Scan for the cell matching the given text and deliver its [X, Y] coordinate at center. 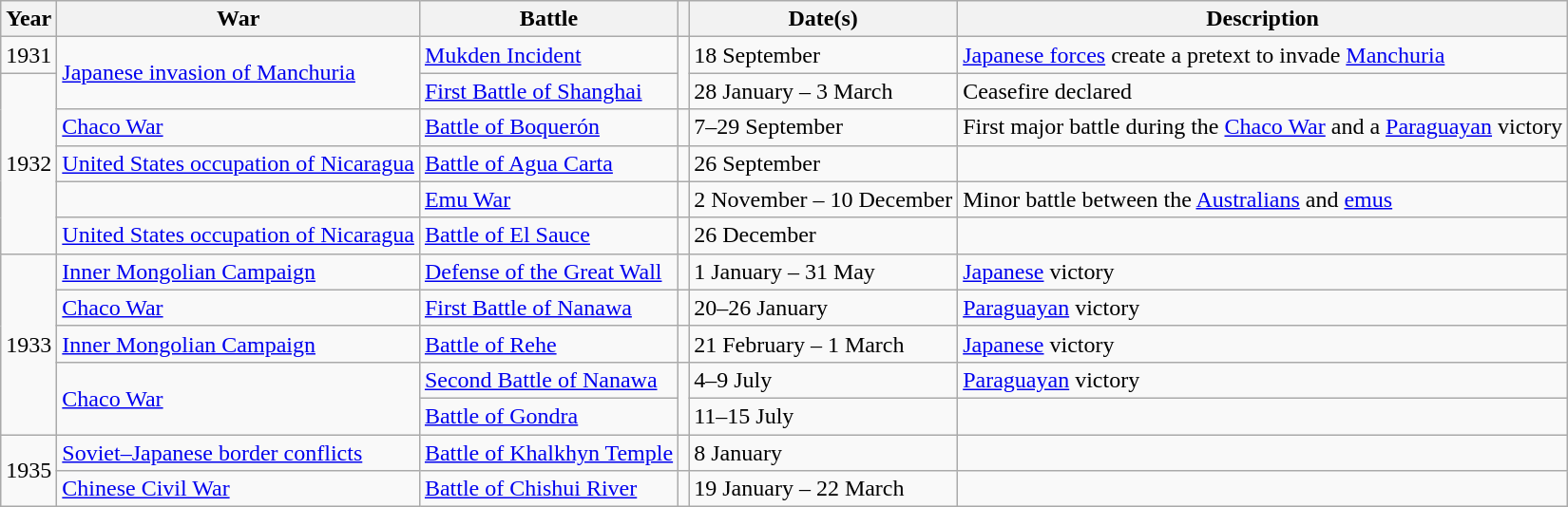
Description [1263, 19]
First major battle during the Chaco War and a Paraguayan victory [1263, 127]
Second Battle of Nanawa [548, 380]
Battle of El Sauce [548, 235]
26 December [823, 235]
2 November – 10 December [823, 199]
Japanese forces create a pretext to invade Manchuria [1263, 55]
Japanese invasion of Manchuria [239, 73]
Battle [548, 19]
First Battle of Nanawa [548, 308]
Battle of Gondra [548, 416]
Mukden Incident [548, 55]
Battle of Khalkhyn Temple [548, 453]
1931 [29, 55]
Battle of Rehe [548, 344]
Battle of Agua Carta [548, 163]
Ceasefire declared [1263, 91]
Soviet–Japanese border conflicts [239, 453]
20–26 January [823, 308]
1933 [29, 344]
21 February – 1 March [823, 344]
Chinese Civil War [239, 489]
19 January – 22 March [823, 489]
1 January – 31 May [823, 272]
Battle of Boquerón [548, 127]
Date(s) [823, 19]
8 January [823, 453]
First Battle of Shanghai [548, 91]
1932 [29, 163]
1935 [29, 471]
4–9 July [823, 380]
28 January – 3 March [823, 91]
Defense of the Great Wall [548, 272]
Minor battle between the Australians and emus [1263, 199]
7–29 September [823, 127]
Battle of Chishui River [548, 489]
Year [29, 19]
18 September [823, 55]
War [239, 19]
11–15 July [823, 416]
Emu War [548, 199]
26 September [823, 163]
